Provide the (x, y) coordinate of the cell's center where the given text is located.  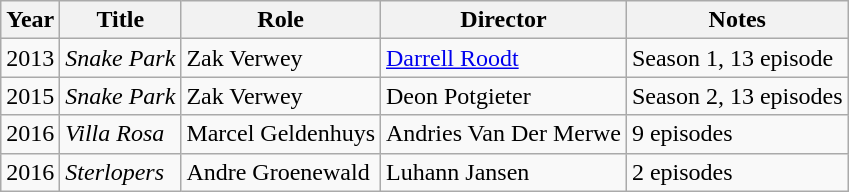
Luhann Jansen (504, 172)
Role (281, 20)
Villa Rosa (120, 134)
2015 (30, 96)
Season 1, 13 episode (737, 58)
Director (504, 20)
Marcel Geldenhuys (281, 134)
Season 2, 13 episodes (737, 96)
2013 (30, 58)
Andries Van Der Merwe (504, 134)
Year (30, 20)
Andre Groenewald (281, 172)
Title (120, 20)
Sterlopers (120, 172)
2 episodes (737, 172)
Deon Potgieter (504, 96)
9 episodes (737, 134)
Darrell Roodt (504, 58)
Notes (737, 20)
